Output the [X, Y] coordinate of the center of the cell containing the given text.  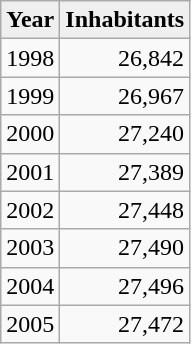
26,967 [125, 96]
2001 [30, 172]
27,240 [125, 134]
2002 [30, 210]
Inhabitants [125, 20]
1998 [30, 58]
2003 [30, 248]
27,448 [125, 210]
26,842 [125, 58]
2004 [30, 286]
27,472 [125, 324]
2000 [30, 134]
1999 [30, 96]
27,496 [125, 286]
Year [30, 20]
2005 [30, 324]
27,389 [125, 172]
27,490 [125, 248]
